Detect which cell encompasses the target text, then output its (x, y) center coordinate. 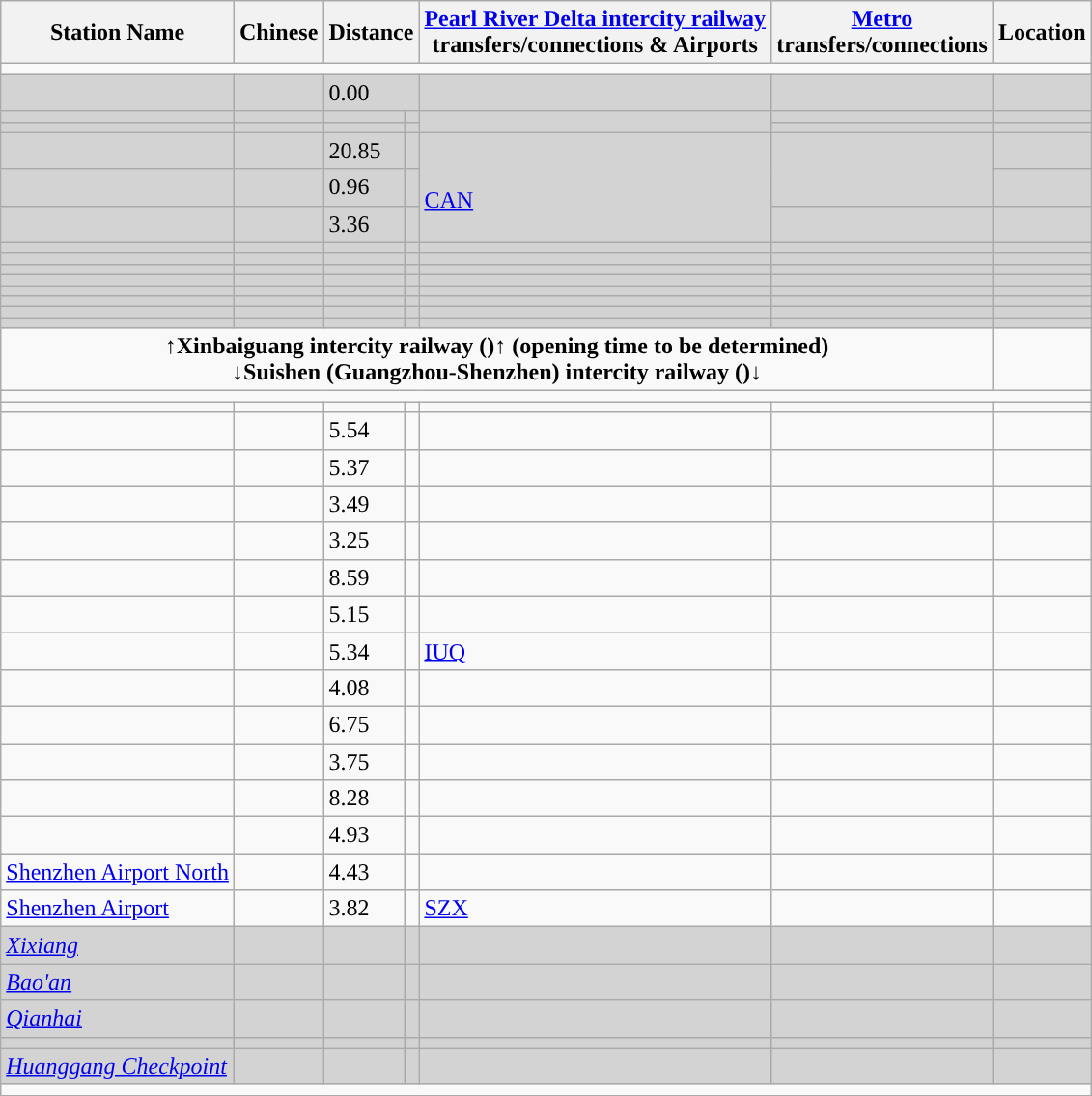
0.96 (365, 187)
3.36 (365, 224)
Metrotransfers/connections (882, 33)
Huanggang Checkpoint (118, 1066)
Location (1042, 33)
0.00 (371, 93)
4.43 (365, 872)
Station Name (118, 33)
IUQ (595, 651)
4.08 (365, 688)
Shenzhen Airport North (118, 872)
4.93 (365, 835)
Distance (371, 33)
5.34 (365, 651)
Xixiang (118, 945)
3.75 (365, 762)
3.25 (365, 541)
3.82 (365, 909)
Bao'an (118, 982)
8.28 (365, 799)
3.49 (365, 504)
↑Xinbaiguang intercity railway ()↑ (opening time to be determined)↓Suishen (Guangzhou-Shenzhen) intercity railway ()↓ (497, 359)
8.59 (365, 577)
20.85 (365, 151)
6.75 (365, 724)
5.54 (365, 431)
Shenzhen Airport (118, 909)
CAN (595, 187)
Chinese (278, 33)
Pearl River Delta intercity railway transfers/connections & Airports (595, 33)
5.15 (365, 614)
5.37 (365, 467)
Qianhai (118, 1019)
SZX (595, 909)
